For the text-containing cell, return its midpoint in (x, y) coordinate format. 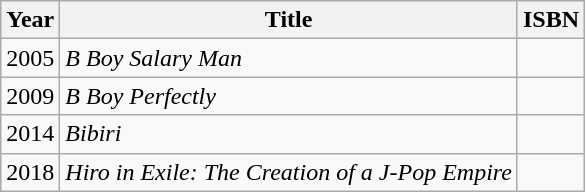
Bibiri (289, 134)
Title (289, 20)
2009 (30, 96)
Hiro in Exile: The Creation of a J-Pop Empire (289, 172)
ISBN (550, 20)
2018 (30, 172)
B Boy Perfectly (289, 96)
2005 (30, 58)
2014 (30, 134)
B Boy Salary Man (289, 58)
Year (30, 20)
